Determine the (x, y) coordinate at the center of the cell enclosing the given text.  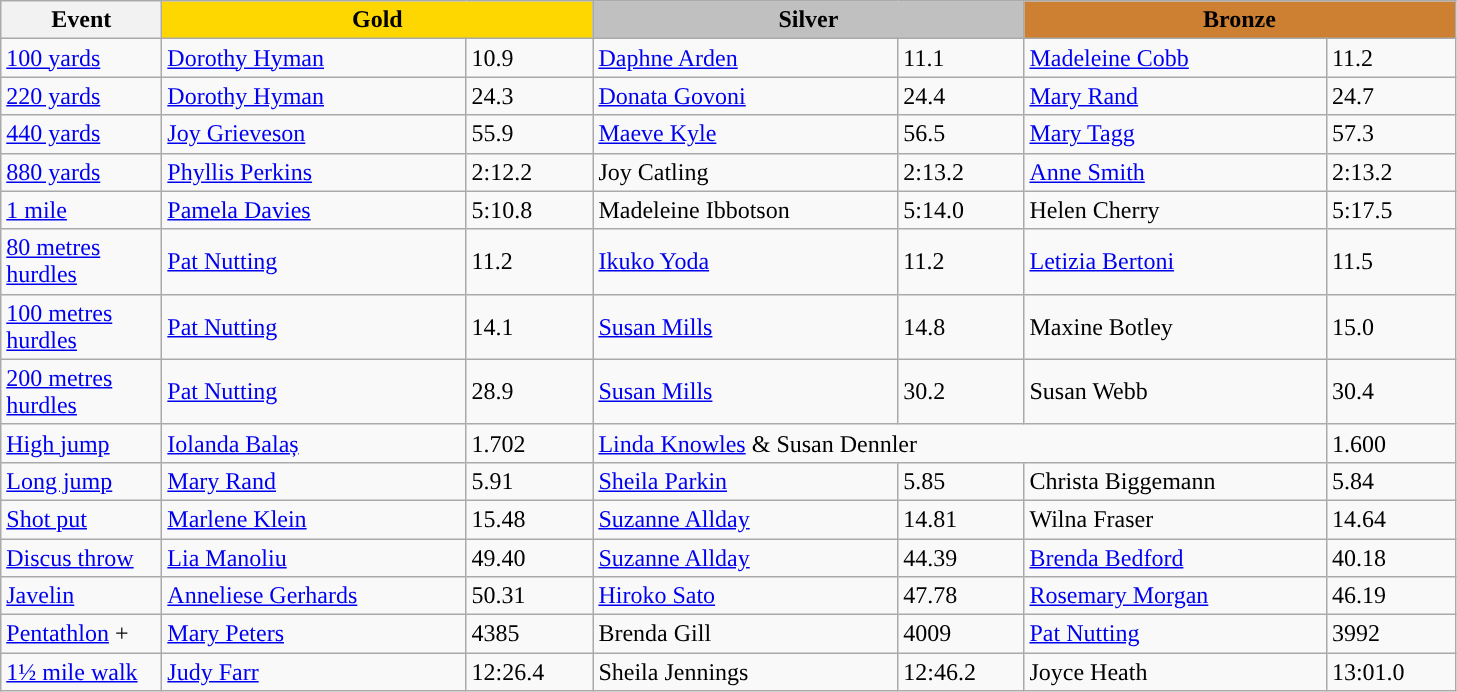
Anneliese Gerhards (314, 596)
Susan Webb (1175, 392)
49.40 (530, 557)
Sheila Jennings (746, 672)
Anne Smith (1175, 172)
Donata Govoni (746, 96)
Joy Grieveson (314, 134)
Iolanda Balaș (314, 443)
28.9 (530, 392)
12:26.4 (530, 672)
3992 (1390, 634)
Gold (378, 20)
5:14.0 (961, 210)
44.39 (961, 557)
5.84 (1390, 481)
Brenda Bedford (1175, 557)
Bronze (1240, 20)
1½ mile walk (82, 672)
1.600 (1390, 443)
Sheila Parkin (746, 481)
1.702 (530, 443)
Mary Peters (314, 634)
220 yards (82, 96)
4009 (961, 634)
Rosemary Morgan (1175, 596)
Madeleine Ibbotson (746, 210)
11.1 (961, 58)
47.78 (961, 596)
12:46.2 (961, 672)
Judy Farr (314, 672)
80 metres hurdles (82, 262)
14.1 (530, 326)
5.91 (530, 481)
14.64 (1390, 519)
Maxine Botley (1175, 326)
Phyllis Perkins (314, 172)
10.9 (530, 58)
15.0 (1390, 326)
13:01.0 (1390, 672)
56.5 (961, 134)
Christa Biggemann (1175, 481)
11.5 (1390, 262)
Daphne Arden (746, 58)
High jump (82, 443)
4385 (530, 634)
55.9 (530, 134)
Madeleine Cobb (1175, 58)
Pentathlon + (82, 634)
2:12.2 (530, 172)
15.48 (530, 519)
1 mile (82, 210)
24.4 (961, 96)
Marlene Klein (314, 519)
50.31 (530, 596)
Event (82, 20)
Javelin (82, 596)
30.4 (1390, 392)
Ikuko Yoda (746, 262)
880 yards (82, 172)
5.85 (961, 481)
100 yards (82, 58)
30.2 (961, 392)
Discus throw (82, 557)
5:10.8 (530, 210)
Wilna Fraser (1175, 519)
Mary Tagg (1175, 134)
14.81 (961, 519)
Helen Cherry (1175, 210)
Joyce Heath (1175, 672)
5:17.5 (1390, 210)
200 metres hurdles (82, 392)
Hiroko Sato (746, 596)
Silver (808, 20)
24.7 (1390, 96)
Joy Catling (746, 172)
100 metres hurdles (82, 326)
Maeve Kyle (746, 134)
Shot put (82, 519)
46.19 (1390, 596)
Pamela Davies (314, 210)
24.3 (530, 96)
57.3 (1390, 134)
Linda Knowles & Susan Dennler (960, 443)
Long jump (82, 481)
Lia Manoliu (314, 557)
440 yards (82, 134)
Brenda Gill (746, 634)
14.8 (961, 326)
40.18 (1390, 557)
Letizia Bertoni (1175, 262)
